Locate the cell with the specified text and output its [x, y] center coordinate. 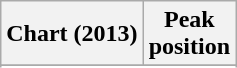
Peakposition [189, 34]
Chart (2013) [72, 34]
